Locate the cell with the specified text and output its [x, y] center coordinate. 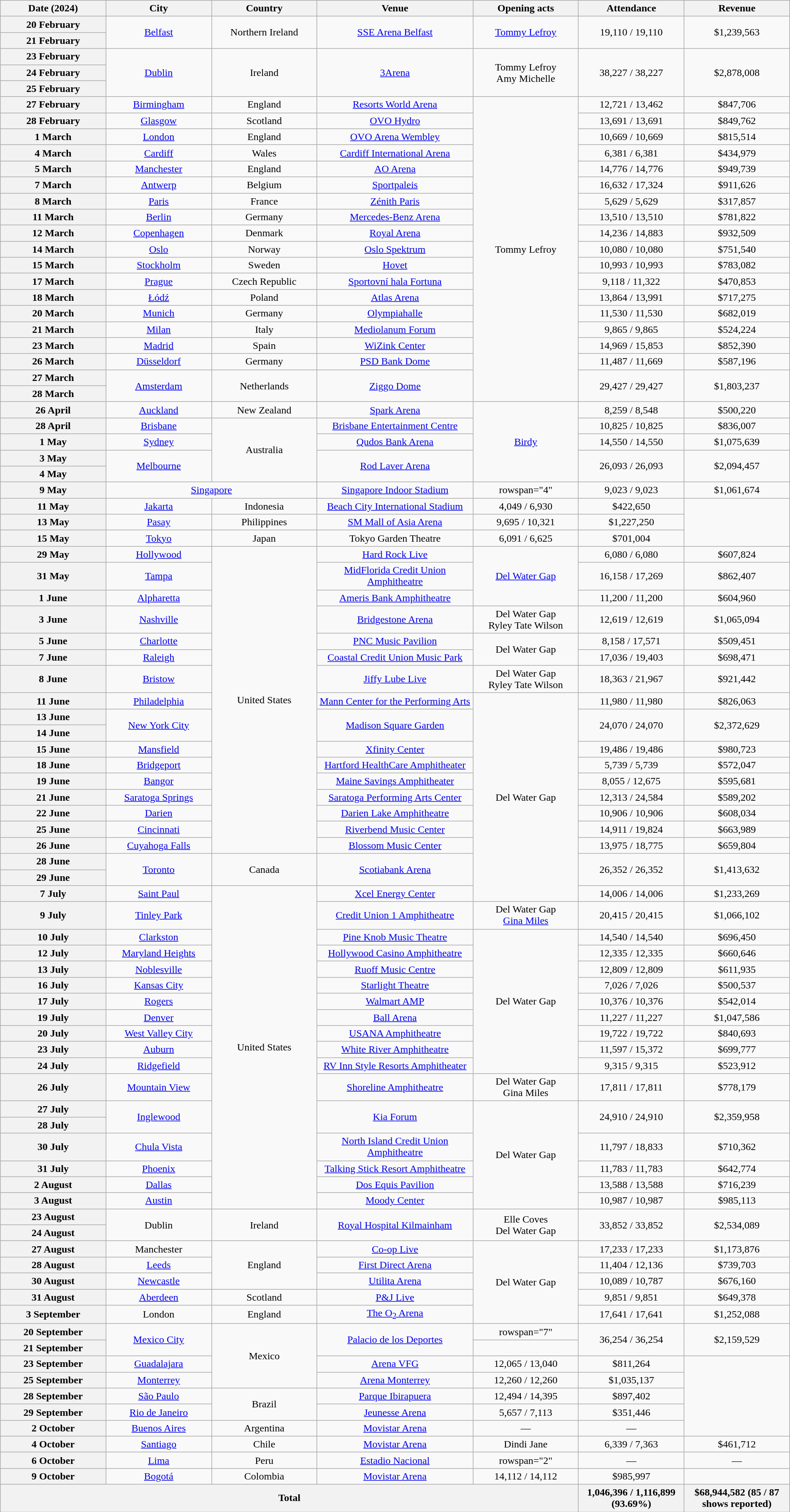
Singapore Indoor Stadium [395, 490]
14,550 / 14,550 [631, 442]
24,070 / 24,070 [631, 725]
8,055 / 12,675 [631, 781]
$595,681 [737, 781]
Resorts World Arena [395, 105]
Jakarta [159, 506]
Sydney [159, 442]
21 February [53, 40]
10,376 / 10,376 [631, 1001]
$696,450 [737, 937]
28 September [53, 1396]
Czech Republic [264, 281]
$317,857 [737, 201]
Saratoga Performing Arts Center [395, 797]
Toronto [159, 869]
$572,047 [737, 765]
11,797 / 18,833 [631, 1147]
$847,706 [737, 105]
Shoreline Amphitheatre [395, 1088]
New Zealand [264, 410]
Amsterdam [159, 386]
17,036 / 19,403 [631, 657]
São Paulo [159, 1396]
25 September [53, 1380]
Guadalajara [159, 1364]
17,233 / 17,233 [631, 1249]
Date (2024) [53, 8]
Colombia [264, 1476]
Italy [264, 329]
$682,019 [737, 313]
$811,264 [631, 1364]
11,530 / 11,530 [631, 313]
Alpharetta [159, 598]
Kansas City [159, 985]
$1,066,102 [737, 915]
38,227 / 38,227 [631, 73]
Peru [264, 1460]
Birdy [526, 442]
24 August [53, 1233]
Buenos Aires [159, 1428]
$1,413,632 [737, 869]
Denmark [264, 233]
31 August [53, 1297]
12,494 / 14,395 [526, 1396]
$849,762 [737, 121]
Birmingham [159, 105]
Mexico [264, 1356]
2 October [53, 1428]
20 February [53, 24]
Sportpaleis [395, 185]
$542,014 [737, 1001]
$2,534,089 [737, 1225]
Norway [264, 249]
Chile [264, 1444]
$751,540 [737, 249]
3 June [53, 619]
20,415 / 20,415 [631, 915]
Atlas Arena [395, 297]
$524,224 [737, 329]
Düsseldorf [159, 362]
10,669 / 10,669 [631, 137]
Arena VFG [395, 1364]
P&J Live [395, 1297]
15 May [53, 538]
26 July [53, 1088]
$1,227,250 [631, 522]
Bogotá [159, 1476]
13,588 / 13,588 [631, 1185]
18,363 / 21,967 [631, 679]
Palacio de los Deportes [395, 1340]
12,721 / 13,462 [631, 105]
$470,853 [737, 281]
Berlin [159, 217]
10,080 / 10,080 [631, 249]
$1,065,094 [737, 619]
15 June [53, 749]
10,089 / 10,787 [631, 1281]
Credit Union 1 Amphitheatre [395, 915]
13 June [53, 717]
17 July [53, 1001]
13 May [53, 522]
21 June [53, 797]
Scotiabank Arena [395, 869]
11,597 / 15,372 [631, 1050]
Glasgow [159, 121]
Mann Center for the Performing Arts [395, 701]
Tokyo [159, 538]
30 August [53, 1281]
Ruoff Music Centre [395, 969]
Brisbane [159, 426]
Dos Equis Pavilion [395, 1185]
Ridgefield [159, 1066]
Talking Stick Resort Amphitheatre [395, 1169]
6,080 / 6,080 [631, 554]
Japan [264, 538]
Mercedes-Benz Arena [395, 217]
7 July [53, 894]
11 May [53, 506]
Northern Ireland [264, 32]
Tokyo Garden Theatre [395, 538]
$1,233,269 [737, 894]
36,254 / 36,254 [631, 1340]
Olympiahalle [395, 313]
$2,159,529 [737, 1340]
Mountain View [159, 1088]
Sweden [264, 265]
PSD Bank Dome [395, 362]
27 July [53, 1109]
17,641 / 17,641 [631, 1315]
20 September [53, 1332]
9,118 / 11,322 [631, 281]
9,695 / 10,321 [526, 522]
Belfast [159, 32]
6,381 / 6,381 [631, 153]
MidFlorida Credit Union Amphitheatre [395, 576]
$608,034 [737, 813]
19 June [53, 781]
Mediolanum Forum [395, 329]
Tampa [159, 576]
Tinley Park [159, 915]
Bangor [159, 781]
$461,712 [737, 1444]
19,110 / 19,110 [631, 32]
Melbourne [159, 466]
$840,693 [737, 1034]
Spain [264, 346]
20 July [53, 1034]
Ameris Bank Amphitheatre [395, 598]
Indonesia [264, 506]
14,911 / 19,824 [631, 829]
SSE Arena Belfast [395, 32]
28 August [53, 1265]
Auckland [159, 410]
Coastal Credit Union Music Park [395, 657]
$778,179 [737, 1088]
Cardiff [159, 153]
4,049 / 6,930 [526, 506]
11,227 / 11,227 [631, 1017]
$852,390 [737, 346]
Newcastle [159, 1281]
Xcel Energy Center [395, 894]
Total [289, 1498]
28 April [53, 426]
$862,407 [737, 576]
Inglewood [159, 1117]
23 July [53, 1050]
3 August [53, 1201]
14 March [53, 249]
8 June [53, 679]
28 February [53, 121]
$1,047,586 [737, 1017]
$739,703 [737, 1265]
Canada [264, 869]
11 June [53, 701]
9 July [53, 915]
$422,650 [631, 506]
Raleigh [159, 657]
North Island Credit Union Amphitheatre [395, 1147]
$663,989 [737, 829]
Kia Forum [395, 1117]
26 April [53, 410]
4 March [53, 153]
14,540 / 14,540 [631, 937]
Walmart AMP [395, 1001]
7 March [53, 185]
4 May [53, 474]
$500,537 [737, 985]
11,200 / 11,200 [631, 598]
11,980 / 11,980 [631, 701]
$836,007 [737, 426]
18 March [53, 297]
6,091 / 6,625 [526, 538]
White River Amphitheatre [395, 1050]
$659,804 [737, 845]
$611,935 [737, 969]
$1,803,237 [737, 386]
Charlotte [159, 641]
Estadio Nacional [395, 1460]
$1,239,563 [737, 32]
PNC Music Pavilion [395, 641]
5 March [53, 169]
Revenue [737, 8]
Saratoga Springs [159, 797]
24 July [53, 1066]
13,864 / 13,991 [631, 297]
7,026 / 7,026 [631, 985]
19 July [53, 1017]
26 June [53, 845]
$1,173,876 [737, 1249]
$783,082 [737, 265]
Zénith Paris [395, 201]
Chula Vista [159, 1147]
1 May [53, 442]
$351,446 [631, 1412]
14,776 / 14,776 [631, 169]
Starlight Theatre [395, 985]
$642,774 [737, 1169]
14,112 / 14,112 [526, 1476]
rowspan="7" [526, 1332]
Country [264, 8]
Pine Knob Music Theatre [395, 937]
13,510 / 13,510 [631, 217]
Milan [159, 329]
Moody Center [395, 1201]
22 June [53, 813]
24 February [53, 73]
Munich [159, 313]
Belgium [264, 185]
Royal Hospital Kilmainham [395, 1225]
Xfinity Center [395, 749]
Venue [395, 8]
Brazil [264, 1404]
5,629 / 5,629 [631, 201]
2 August [53, 1185]
$985,113 [737, 1201]
23 August [53, 1217]
8 March [53, 201]
Maine Savings Amphitheater [395, 781]
6 October [53, 1460]
$1,035,137 [631, 1380]
13,691 / 13,691 [631, 121]
Arena Monterrey [395, 1380]
1 June [53, 598]
5 June [53, 641]
31 July [53, 1169]
20 March [53, 313]
9,851 / 9,851 [631, 1297]
$1,252,088 [737, 1315]
5,739 / 5,739 [631, 765]
Antwerp [159, 185]
Philadelphia [159, 701]
Madison Square Garden [395, 725]
SM Mall of Asia Arena [395, 522]
$589,202 [737, 797]
Aberdeen [159, 1297]
Australia [264, 450]
23 February [53, 57]
Paris [159, 201]
14,969 / 15,853 [631, 346]
10,906 / 10,906 [631, 813]
France [264, 201]
Phoenix [159, 1169]
Rod Laver Arena [395, 466]
11,487 / 11,669 [631, 362]
$716,239 [737, 1185]
Spark Arena [395, 410]
23 September [53, 1364]
Mansfield [159, 749]
25 February [53, 89]
Dallas [159, 1185]
rowspan="2" [526, 1460]
First Direct Arena [395, 1265]
9,315 / 9,315 [631, 1066]
24,910 / 24,910 [631, 1117]
33,852 / 33,852 [631, 1225]
Cincinnati [159, 829]
27 August [53, 1249]
Łódź [159, 297]
Jeunesse Arena [395, 1412]
$932,509 [737, 233]
Hard Rock Live [395, 554]
29 May [53, 554]
17 March [53, 281]
Bridgestone Arena [395, 619]
OVO Hydro [395, 121]
Darien Lake Amphitheatre [395, 813]
$897,402 [631, 1396]
12,809 / 12,809 [631, 969]
10 July [53, 937]
Oslo Spektrum [395, 249]
Monterrey [159, 1380]
$649,378 [737, 1297]
11 March [53, 217]
25 June [53, 829]
30 July [53, 1147]
Saint Paul [159, 894]
Hartford HealthCare Amphitheater [395, 765]
Hollywood Casino Amphitheatre [395, 953]
$607,824 [737, 554]
$710,362 [737, 1147]
$604,960 [737, 598]
$523,912 [737, 1066]
9 October [53, 1476]
27 March [53, 378]
Leeds [159, 1265]
Singapore [211, 490]
27 February [53, 105]
14,236 / 14,883 [631, 233]
26,093 / 26,093 [631, 466]
Jiffy Lube Live [395, 679]
Auburn [159, 1050]
City [159, 8]
Noblesville [159, 969]
3 May [53, 458]
8,158 / 17,571 [631, 641]
9 May [53, 490]
21 March [53, 329]
$2,094,457 [737, 466]
Royal Arena [395, 233]
8,259 / 8,548 [631, 410]
10,993 / 10,993 [631, 265]
Parque Ibirapuera [395, 1396]
Riverbend Music Center [395, 829]
Cardiff International Arena [395, 153]
Ball Arena [395, 1017]
Argentina [264, 1428]
Madrid [159, 346]
Denver [159, 1017]
Philippines [264, 522]
12,260 / 12,260 [526, 1380]
OVO Arena Wembley [395, 137]
Utilita Arena [395, 1281]
$781,822 [737, 217]
Tommy Lefroy Amy Michelle [526, 73]
12 July [53, 953]
$980,723 [737, 749]
Oslo [159, 249]
$2,372,629 [737, 725]
Co-op Live [395, 1249]
Dindi Jane [526, 1444]
Qudos Bank Arena [395, 442]
Stockholm [159, 265]
The O2 Arena [395, 1315]
Bridgeport [159, 765]
19,722 / 19,722 [631, 1034]
West Valley City [159, 1034]
16 July [53, 985]
Netherlands [264, 386]
1 March [53, 137]
Elle CovesDel Water Gap [526, 1225]
16,632 / 17,324 [631, 185]
$717,275 [737, 297]
12,335 / 12,335 [631, 953]
Austin [159, 1201]
11,783 / 11,783 [631, 1169]
Mexico City [159, 1340]
$676,160 [737, 1281]
$68,944,582 (85 / 87 shows reported) [737, 1498]
$1,061,674 [737, 490]
Attendance [631, 8]
$815,514 [737, 137]
6,339 / 7,363 [631, 1444]
$2,878,008 [737, 73]
18 June [53, 765]
12,619 / 12,619 [631, 619]
Santiago [159, 1444]
13 July [53, 969]
12 March [53, 233]
$699,777 [737, 1050]
$509,451 [737, 641]
7 June [53, 657]
17,811 / 17,811 [631, 1088]
Beach City International Stadium [395, 506]
Rogers [159, 1001]
Sportovní hala Fortuna [395, 281]
21 September [53, 1348]
$2,359,958 [737, 1117]
9,865 / 9,865 [631, 329]
Prague [159, 281]
$698,471 [737, 657]
16,158 / 17,269 [631, 576]
9,023 / 9,023 [631, 490]
Maryland Heights [159, 953]
12,065 / 13,040 [526, 1364]
$500,220 [737, 410]
10,987 / 10,987 [631, 1201]
28 June [53, 861]
RV Inn Style Resorts Amphitheater [395, 1066]
$921,442 [737, 679]
Darien [159, 813]
Hollywood [159, 554]
26,352 / 26,352 [631, 869]
$660,646 [737, 953]
Brisbane Entertainment Centre [395, 426]
26 March [53, 362]
11,404 / 12,136 [631, 1265]
Hovet [395, 265]
15 March [53, 265]
$1,075,639 [737, 442]
USANA Amphitheatre [395, 1034]
Ziggo Dome [395, 386]
$434,979 [737, 153]
New York City [159, 725]
4 October [53, 1444]
Bristow [159, 679]
14,006 / 14,006 [631, 894]
Wales [264, 153]
10,825 / 10,825 [631, 426]
28 July [53, 1125]
29 September [53, 1412]
Clarkston [159, 937]
Copenhagen [159, 233]
Poland [264, 297]
$911,626 [737, 185]
28 March [53, 394]
5,657 / 7,113 [526, 1412]
Cuyahoga Falls [159, 845]
19,486 / 19,486 [631, 749]
13,975 / 18,775 [631, 845]
Rio de Janeiro [159, 1412]
1,046,396 / 1,116,899 (93.69%) [631, 1498]
$826,063 [737, 701]
23 March [53, 346]
$949,739 [737, 169]
WiZink Center [395, 346]
AO Arena [395, 169]
Pasay [159, 522]
Opening acts [526, 8]
$701,004 [631, 538]
Lima [159, 1460]
12,313 / 24,584 [631, 797]
$587,196 [737, 362]
Blossom Music Center [395, 845]
$985,997 [631, 1476]
3 September [53, 1315]
31 May [53, 576]
3Arena [395, 73]
29,427 / 29,427 [631, 386]
Nashville [159, 619]
rowspan="4" [526, 490]
14 June [53, 733]
29 June [53, 877]
